Detect which cell encompasses the target text, then output its (X, Y) center coordinate. 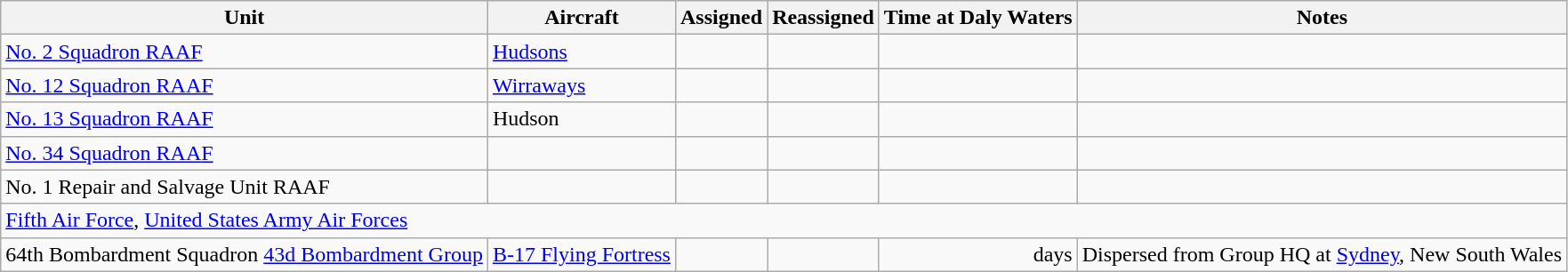
No. 13 Squadron RAAF (245, 119)
Fifth Air Force, United States Army Air Forces (784, 220)
Reassigned (824, 18)
B-17 Flying Fortress (582, 254)
Dispersed from Group HQ at Sydney, New South Wales (1322, 254)
No. 12 Squadron RAAF (245, 85)
Time at Daly Waters (978, 18)
64th Bombardment Squadron 43d Bombardment Group (245, 254)
days (978, 254)
Notes (1322, 18)
Assigned (720, 18)
No. 2 Squadron RAAF (245, 52)
No. 34 Squadron RAAF (245, 153)
Aircraft (582, 18)
No. 1 Repair and Salvage Unit RAAF (245, 187)
Hudsons (582, 52)
Hudson (582, 119)
Unit (245, 18)
Wirraways (582, 85)
